Return the (X, Y) coordinate for the center point of the cell that contains the specified text.  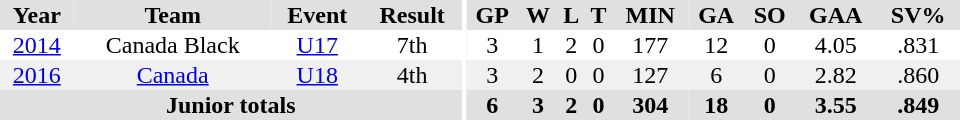
MIN (650, 15)
L (570, 15)
304 (650, 105)
Result (412, 15)
GAA (836, 15)
SO (770, 15)
177 (650, 45)
Canada Black (173, 45)
18 (716, 105)
3.55 (836, 105)
T (598, 15)
7th (412, 45)
127 (650, 75)
Team (173, 15)
U17 (318, 45)
.860 (918, 75)
SV% (918, 15)
1 (538, 45)
W (538, 15)
4.05 (836, 45)
Canada (173, 75)
2014 (37, 45)
Year (37, 15)
2.82 (836, 75)
GP (492, 15)
2016 (37, 75)
GA (716, 15)
.849 (918, 105)
4th (412, 75)
Event (318, 15)
Junior totals (231, 105)
.831 (918, 45)
12 (716, 45)
U18 (318, 75)
